Output the (x, y) coordinate of the center of the cell containing the given text.  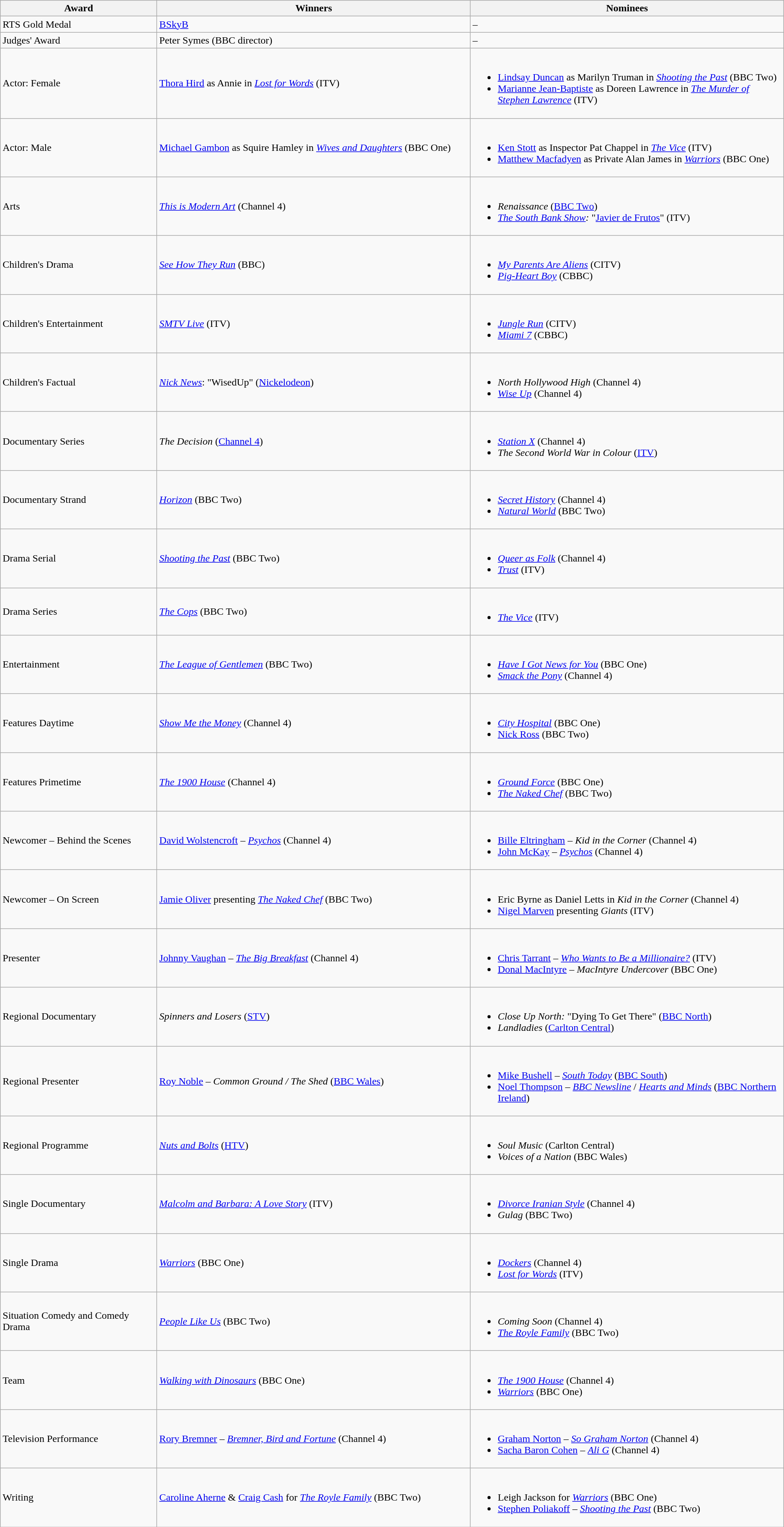
Chris Tarrant – Who Wants to Be a Millionaire? (ITV)Donal MacIntyre – MacIntyre Undercover (BBC One) (627, 958)
Shooting the Past (BBC Two) (314, 558)
Queer as Folk (Channel 4)Trust (ITV) (627, 558)
Have I Got News for You (BBC One)Smack the Pony (Channel 4) (627, 665)
Johnny Vaughan – The Big Breakfast (Channel 4) (314, 958)
Station X (Channel 4)The Second World War in Colour (ITV) (627, 441)
Drama Series (79, 611)
Drama Serial (79, 558)
Dockers (Channel 4)Lost for Words (ITV) (627, 1263)
Television Performance (79, 1439)
Award (79, 8)
Features Daytime (79, 723)
Nominees (627, 8)
Writing (79, 1497)
My Parents Are Aliens (CITV)Pig-Heart Boy (CBBC) (627, 265)
Ken Stott as Inspector Pat Chappel in The Vice (ITV)Matthew Macfadyen as Private Alan James in Warriors (BBC One) (627, 148)
The Cops (BBC Two) (314, 611)
Peter Symes (BBC director) (314, 40)
Jungle Run (CITV)Miami 7 (CBBC) (627, 324)
Coming Soon (Channel 4)The Royle Family (BBC Two) (627, 1321)
Newcomer – On Screen (79, 899)
Show Me the Money (Channel 4) (314, 723)
Regional Programme (79, 1145)
Single Documentary (79, 1204)
Regional Documentary (79, 1017)
Judges' Award (79, 40)
Newcomer – Behind the Scenes (79, 841)
Jamie Oliver presenting The Naked Chef (BBC Two) (314, 899)
Renaissance (BBC Two)The South Bank Show: "Javier de Frutos" (ITV) (627, 206)
Leigh Jackson for Warriors (BBC One)Stephen Poliakoff – Shooting the Past (BBC Two) (627, 1497)
Lindsay Duncan as Marilyn Truman in Shooting the Past (BBC Two)Marianne Jean-Baptiste as Doreen Lawrence in The Murder of Stephen Lawrence (ITV) (627, 83)
Close Up North: "Dying To Get There" (BBC North)Landladies (Carlton Central) (627, 1017)
Warriors (BBC One) (314, 1263)
Features Primetime (79, 782)
Bille Eltringham – Kid in the Corner (Channel 4)John McKay – Psychos (Channel 4) (627, 841)
Winners (314, 8)
Documentary Strand (79, 500)
BSkyB (314, 24)
Malcolm and Barbara: A Love Story (ITV) (314, 1204)
Regional Presenter (79, 1081)
Michael Gambon as Squire Hamley in Wives and Daughters (BBC One) (314, 148)
See How They Run (BBC) (314, 265)
The 1900 House (Channel 4) (314, 782)
Children's Drama (79, 265)
Actor: Male (79, 148)
Horizon (BBC Two) (314, 500)
Documentary Series (79, 441)
Roy Noble – Common Ground / The Shed (BBC Wales) (314, 1081)
The Vice (ITV) (627, 611)
RTS Gold Medal (79, 24)
City Hospital (BBC One)Nick Ross (BBC Two) (627, 723)
Ground Force (BBC One)The Naked Chef (BBC Two) (627, 782)
The Decision (Channel 4) (314, 441)
Situation Comedy and Comedy Drama (79, 1321)
Single Drama (79, 1263)
Secret History (Channel 4)Natural World (BBC Two) (627, 500)
Children's Factual (79, 382)
Graham Norton – So Graham Norton (Channel 4)Sacha Baron Cohen – Ali G (Channel 4) (627, 1439)
Divorce Iranian Style (Channel 4)Gulag (BBC Two) (627, 1204)
Walking with Dinosaurs (BBC One) (314, 1380)
North Hollywood High (Channel 4)Wise Up (Channel 4) (627, 382)
Children's Entertainment (79, 324)
Soul Music (Carlton Central)Voices of a Nation (BBC Wales) (627, 1145)
Spinners and Losers (STV) (314, 1017)
Nuts and Bolts (HTV) (314, 1145)
Arts (79, 206)
David Wolstencroft – Psychos (Channel 4) (314, 841)
People Like Us (BBC Two) (314, 1321)
Entertainment (79, 665)
Thora Hird as Annie in Lost for Words (ITV) (314, 83)
Presenter (79, 958)
The League of Gentlemen (BBC Two) (314, 665)
SMTV Live (ITV) (314, 324)
Mike Bushell – South Today (BBC South)Noel Thompson – BBC Newsline / Hearts and Minds (BBC Northern Ireland) (627, 1081)
Caroline Aherne & Craig Cash for The Royle Family (BBC Two) (314, 1497)
This is Modern Art (Channel 4) (314, 206)
Team (79, 1380)
The 1900 House (Channel 4)Warriors (BBC One) (627, 1380)
Actor: Female (79, 83)
Nick News: "WisedUp" (Nickelodeon) (314, 382)
Eric Byrne as Daniel Letts in Kid in the Corner (Channel 4)Nigel Marven presenting Giants (ITV) (627, 899)
Rory Bremner – Bremner, Bird and Fortune (Channel 4) (314, 1439)
